For the text-containing cell, return its midpoint in (x, y) coordinate format. 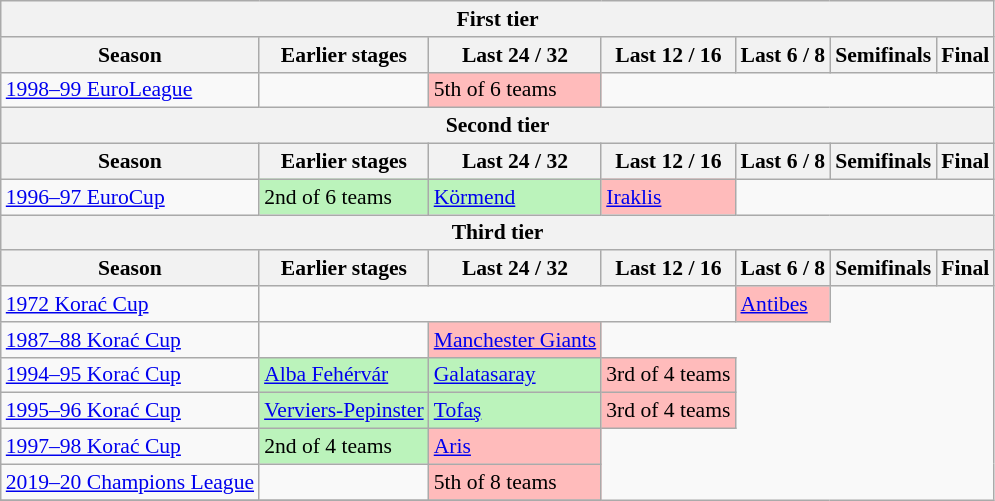
Iraklis (668, 197)
Antibes (782, 304)
First tier (498, 19)
Alba Fehérvár (344, 375)
1994–95 Korać Cup (130, 375)
1997–98 Korać Cup (130, 447)
5th of 8 teams (516, 482)
Galatasaray (516, 375)
1998–99 EuroLeague (130, 90)
Second tier (498, 126)
2nd of 4 teams (344, 447)
Tofaş (516, 411)
2019–20 Champions League (130, 482)
Third tier (498, 233)
Aris (516, 447)
2nd of 6 teams (344, 197)
1972 Korać Cup (130, 304)
Verviers-Pepinster (344, 411)
Manchester Giants (516, 340)
1996–97 EuroCup (130, 197)
Körmend (516, 197)
1987–88 Korać Cup (130, 340)
1995–96 Korać Cup (130, 411)
5th of 6 teams (516, 90)
